Return (x, y) of the center of cell containing provided text 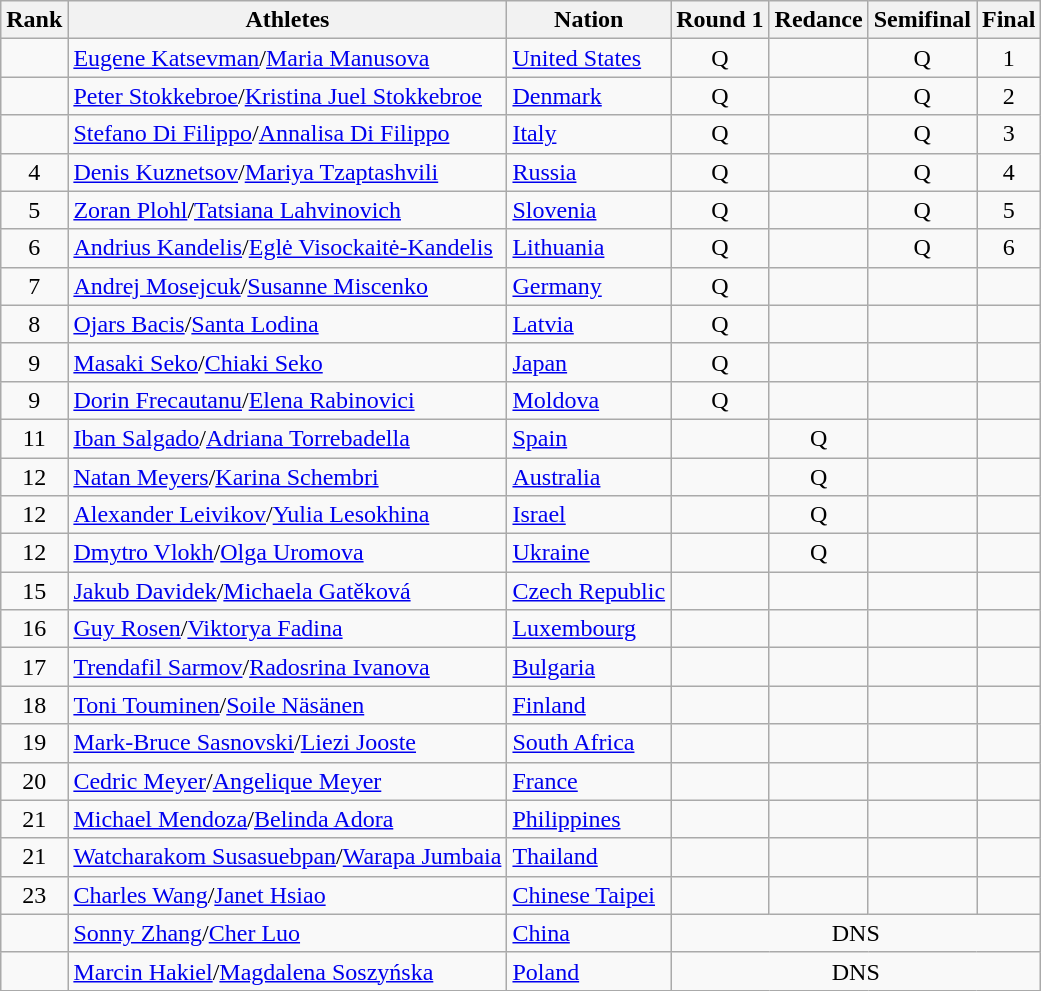
France (589, 781)
Slovenia (589, 210)
Italy (589, 134)
Moldova (589, 400)
Germany (589, 286)
Athletes (288, 20)
Russia (589, 172)
Redance (818, 20)
Denmark (589, 96)
Lithuania (589, 248)
17 (34, 667)
Michael Mendoza/Belinda Adora (288, 819)
South Africa (589, 743)
Andrej Mosejcuk/Susanne Miscenko (288, 286)
Spain (589, 438)
United States (589, 58)
Luxembourg (589, 629)
20 (34, 781)
Stefano Di Filippo/Annalisa Di Filippo (288, 134)
18 (34, 705)
Semifinal (922, 20)
Marcin Hakiel/Magdalena Soszyńska (288, 971)
Dorin Frecautanu/Elena Rabinovici (288, 400)
Ojars Bacis/Santa Lodina (288, 324)
Czech Republic (589, 591)
19 (34, 743)
Israel (589, 515)
Eugene Katsevman/Maria Manusova (288, 58)
Toni Touminen/Soile Näsänen (288, 705)
Final (1008, 20)
Watcharakom Susasuebpan/Warapa Jumbaia (288, 857)
Trendafil Sarmov/Radosrina Ivanova (288, 667)
Denis Kuznetsov/Mariya Tzaptashvili (288, 172)
Mark-Bruce Sasnovski/Liezi Jooste (288, 743)
Alexander Leivikov/Yulia Lesokhina (288, 515)
Charles Wang/Janet Hsiao (288, 895)
7 (34, 286)
Nation (589, 20)
Andrius Kandelis/Eglė Visockaitė-Kandelis (288, 248)
Dmytro Vlokh/Olga Uromova (288, 553)
Sonny Zhang/Cher Luo (288, 933)
16 (34, 629)
Masaki Seko/Chiaki Seko (288, 362)
Guy Rosen/Viktorya Fadina (288, 629)
China (589, 933)
Jakub Davidek/Michaela Gatěková (288, 591)
Australia (589, 477)
Chinese Taipei (589, 895)
Cedric Meyer/Angelique Meyer (288, 781)
Iban Salgado/Adriana Torrebadella (288, 438)
Poland (589, 971)
Japan (589, 362)
Zoran Plohl/Tatsiana Lahvinovich (288, 210)
Thailand (589, 857)
Natan Meyers/Karina Schembri (288, 477)
Ukraine (589, 553)
Philippines (589, 819)
Latvia (589, 324)
Finland (589, 705)
15 (34, 591)
Bulgaria (589, 667)
8 (34, 324)
1 (1008, 58)
3 (1008, 134)
23 (34, 895)
11 (34, 438)
Round 1 (720, 20)
Peter Stokkebroe/Kristina Juel Stokkebroe (288, 96)
Rank (34, 20)
2 (1008, 96)
